Provide the [x, y] coordinate of the cell's center where the given text is located.  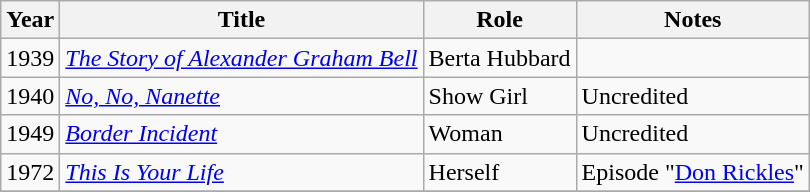
1940 [30, 96]
Title [242, 20]
Herself [500, 172]
No, No, Nanette [242, 96]
Show Girl [500, 96]
1949 [30, 134]
The Story of Alexander Graham Bell [242, 58]
Role [500, 20]
1939 [30, 58]
Year [30, 20]
Border Incident [242, 134]
This Is Your Life [242, 172]
Woman [500, 134]
1972 [30, 172]
Notes [692, 20]
Berta Hubbard [500, 58]
Episode "Don Rickles" [692, 172]
